Extract the [x, y] coordinate from the center of the cell holding the provided text.  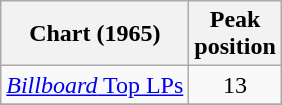
Chart (1965) [95, 34]
Billboard Top LPs [95, 85]
Peakposition [235, 34]
13 [235, 85]
